Search for the cell housing the specified text and yield its (x, y) center coordinate. 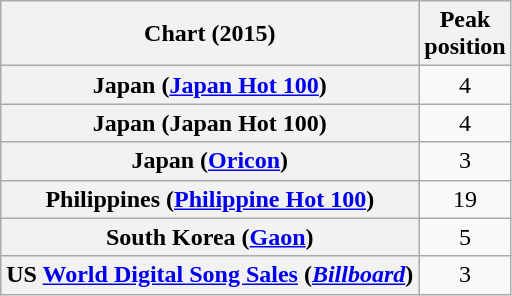
19 (465, 199)
Japan (Oricon) (210, 161)
Peakposition (465, 34)
South Korea (Gaon) (210, 237)
Chart (2015) (210, 34)
5 (465, 237)
US World Digital Song Sales (Billboard) (210, 275)
Philippines (Philippine Hot 100) (210, 199)
